Detect which cell encompasses the target text, then output its [x, y] center coordinate. 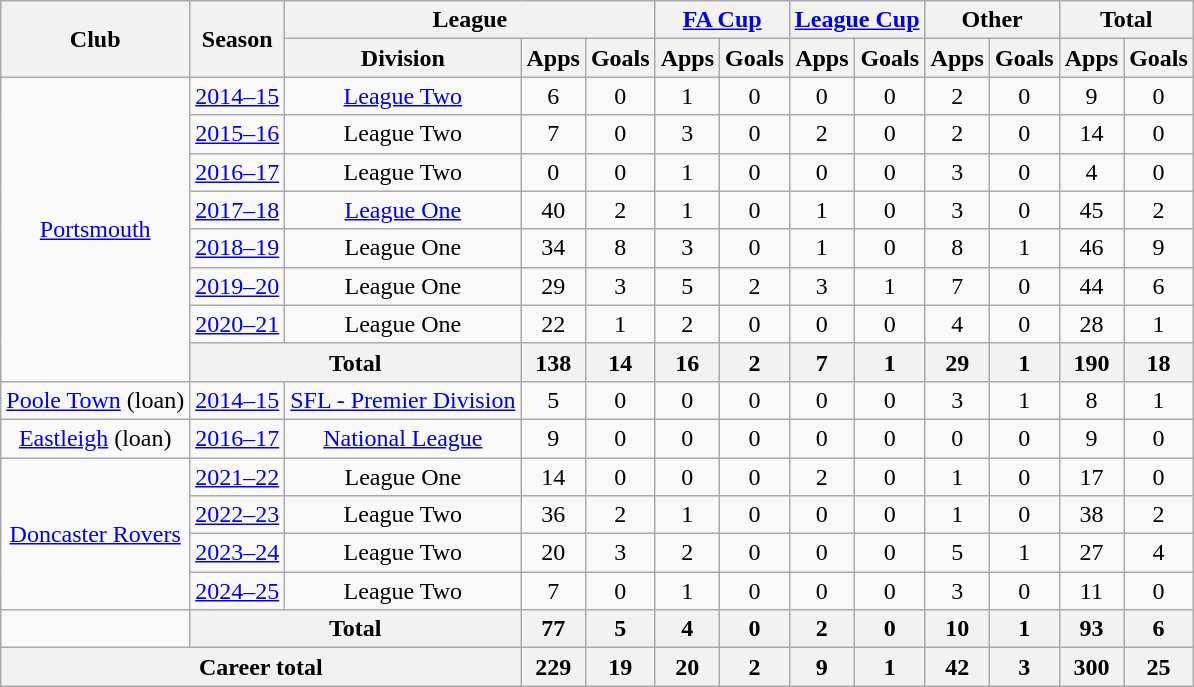
77 [553, 629]
2024–25 [238, 591]
League Cup [857, 20]
Season [238, 39]
Division [403, 58]
2019–20 [238, 286]
League [470, 20]
17 [1091, 477]
2022–23 [238, 515]
SFL - Premier Division [403, 400]
National League [403, 438]
229 [553, 667]
44 [1091, 286]
Eastleigh (loan) [96, 438]
300 [1091, 667]
11 [1091, 591]
2018–19 [238, 248]
45 [1091, 210]
34 [553, 248]
Other [992, 20]
22 [553, 324]
FA Cup [722, 20]
27 [1091, 553]
Club [96, 39]
42 [957, 667]
93 [1091, 629]
2015–16 [238, 134]
2023–24 [238, 553]
46 [1091, 248]
18 [1159, 362]
2017–18 [238, 210]
Doncaster Rovers [96, 534]
10 [957, 629]
138 [553, 362]
25 [1159, 667]
36 [553, 515]
Career total [261, 667]
16 [687, 362]
190 [1091, 362]
38 [1091, 515]
19 [620, 667]
2020–21 [238, 324]
Poole Town (loan) [96, 400]
40 [553, 210]
Portsmouth [96, 229]
2021–22 [238, 477]
28 [1091, 324]
